Return the (X, Y) coordinate for the center point of the cell that contains the specified text.  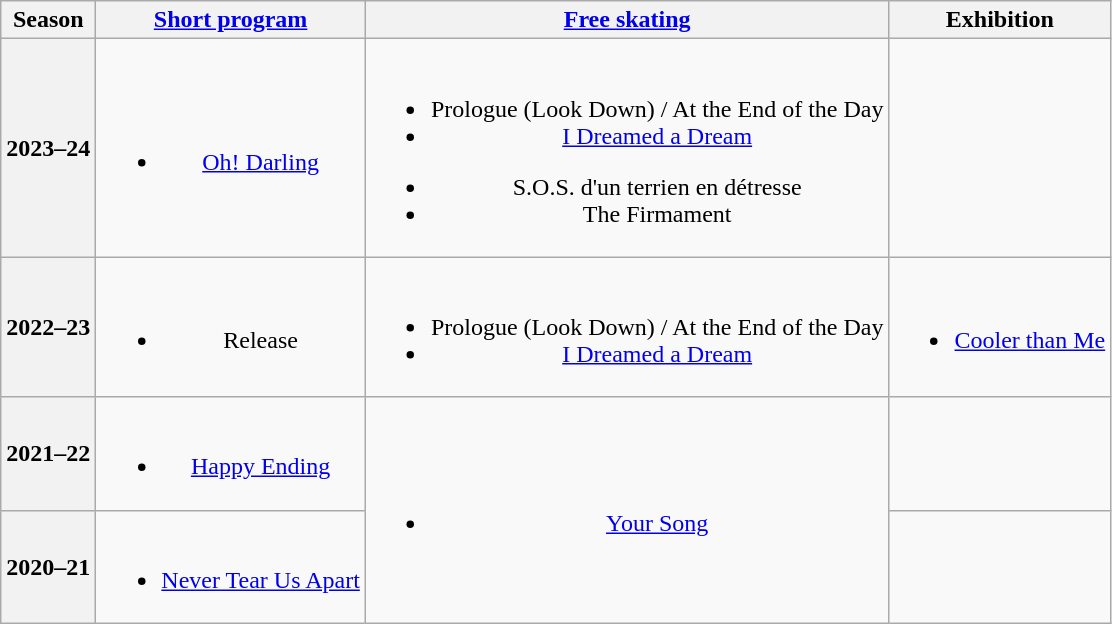
Exhibition (1000, 20)
Happy Ending (231, 454)
Prologue (Look Down) / At the End of the Day I Dreamed a Dream (627, 327)
2023–24 (48, 148)
Oh! Darling (231, 148)
2020–21 (48, 566)
Cooler than Me (1000, 327)
Your Song (627, 510)
Season (48, 20)
Short program (231, 20)
Free skating (627, 20)
Release (231, 327)
Prologue (Look Down) / At the End of the Day I Dreamed a Dream S.O.S. d'un terrien en détresse The Firmament (627, 148)
2021–22 (48, 454)
2022–23 (48, 327)
Never Tear Us Apart (231, 566)
